Search for the cell housing the specified text and yield its (x, y) center coordinate. 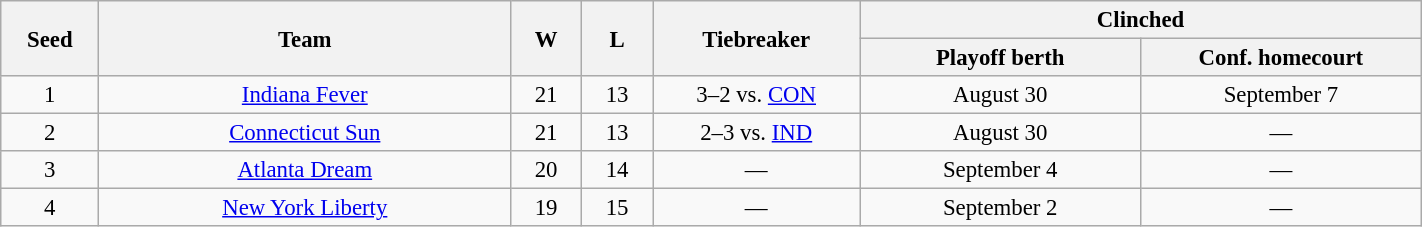
L (618, 38)
Indiana Fever (305, 95)
2–3 vs. IND (756, 133)
New York Liberty (305, 208)
Atlanta Dream (305, 170)
4 (50, 208)
September 7 (1282, 95)
Connecticut Sun (305, 133)
September 2 (1000, 208)
Clinched (1140, 20)
19 (546, 208)
W (546, 38)
15 (618, 208)
1 (50, 95)
September 4 (1000, 170)
14 (618, 170)
20 (546, 170)
3 (50, 170)
Conf. homecourt (1282, 58)
2 (50, 133)
Tiebreaker (756, 38)
Seed (50, 38)
Playoff berth (1000, 58)
3–2 vs. CON (756, 95)
Team (305, 38)
